From the cell containing the given text, extract its center point as (x, y) coordinate. 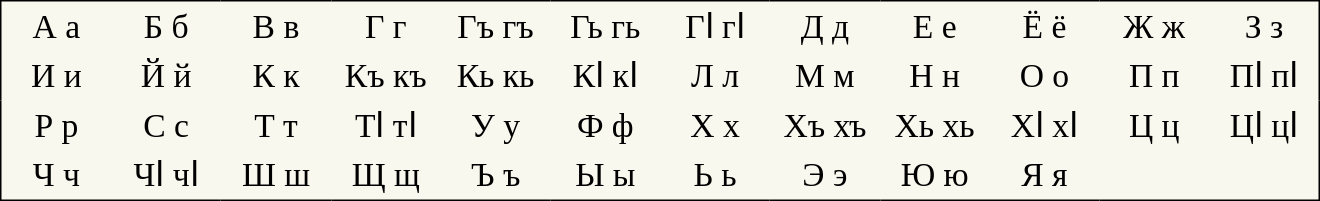
Щ щ (386, 175)
Ч ч (56, 175)
Пӏ пӏ (1264, 76)
О о (1045, 76)
Ы ы (605, 175)
К к (276, 76)
Ю ю (935, 175)
С с (166, 125)
З з (1264, 26)
Л л (715, 76)
Й й (166, 76)
Ц ц (1154, 125)
Гӏ гӏ (715, 26)
Хӏ хӏ (1045, 125)
Ъ ъ (496, 175)
Р р (56, 125)
Д д (825, 26)
Кь кь (496, 76)
Тӏ тӏ (386, 125)
Гь гь (605, 26)
Хь хь (935, 125)
П п (1154, 76)
Къ къ (386, 76)
И и (56, 76)
Хъ хъ (825, 125)
А а (56, 26)
Кӏ кӏ (605, 76)
В в (276, 26)
М м (825, 76)
Ё ё (1045, 26)
Х х (715, 125)
Цӏ цӏ (1264, 125)
Э э (825, 175)
Б б (166, 26)
Ф ф (605, 125)
Е е (935, 26)
Г г (386, 26)
Чӏ чӏ (166, 175)
Ь ь (715, 175)
Н н (935, 76)
Я я (1045, 175)
У у (496, 125)
Ш ш (276, 175)
Гъ гъ (496, 26)
Ж ж (1154, 26)
Т т (276, 125)
